Output the (x, y) coordinate of the center of the cell containing the given text.  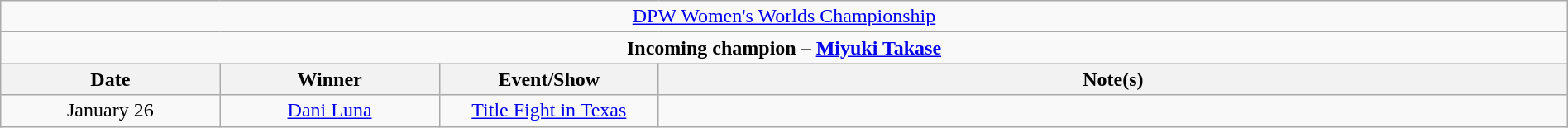
Dani Luna (329, 111)
January 26 (111, 111)
Title Fight in Texas (549, 111)
DPW Women's Worlds Championship (784, 17)
Event/Show (549, 79)
Note(s) (1113, 79)
Date (111, 79)
Winner (329, 79)
Incoming champion – Miyuki Takase (784, 48)
